From the cell containing the given text, extract its center point as [x, y] coordinate. 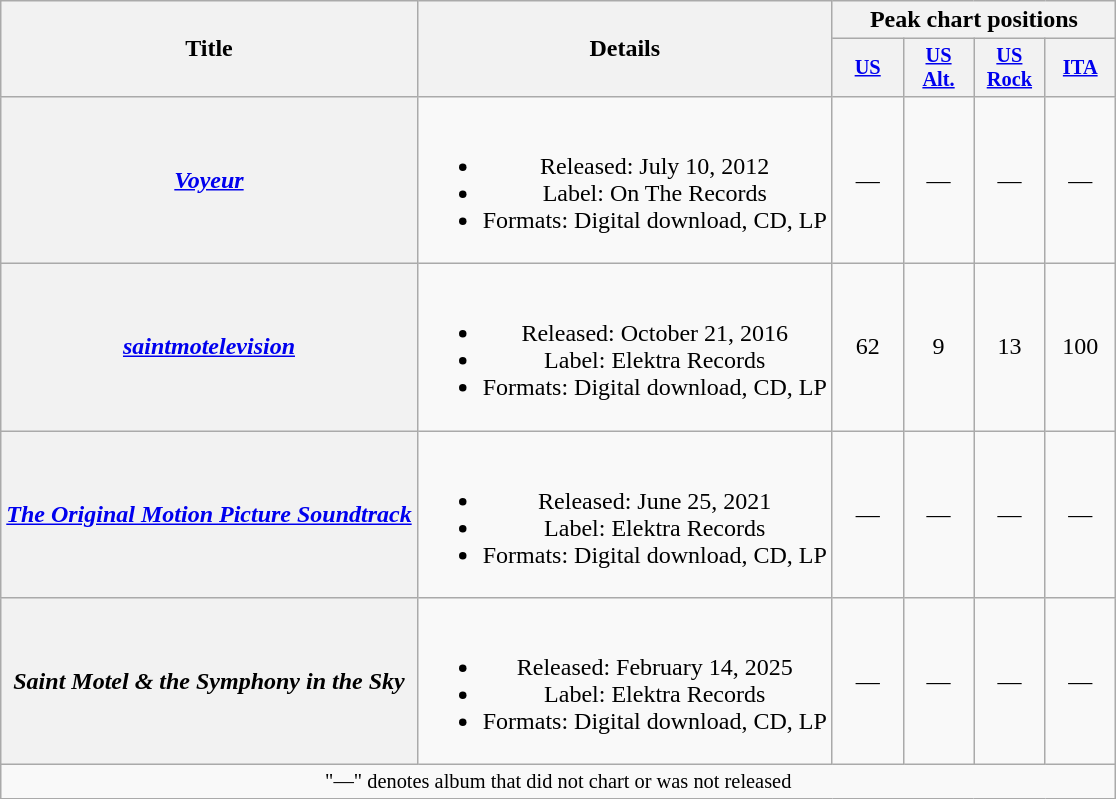
Saint Motel & the Symphony in the Sky [209, 682]
13 [1010, 348]
Title [209, 49]
Peak chart positions [974, 20]
ITA [1080, 68]
62 [868, 348]
USRock [1010, 68]
The Original Motion Picture Soundtrack [209, 514]
9 [938, 348]
Details [624, 49]
Released: June 25, 2021Label: Elektra RecordsFormats: Digital download, CD, LP [624, 514]
"—" denotes album that did not chart or was not released [558, 782]
Released: October 21, 2016Label: Elektra RecordsFormats: Digital download, CD, LP [624, 348]
USAlt. [938, 68]
Voyeur [209, 180]
saintmotelevision [209, 348]
100 [1080, 348]
Released: July 10, 2012Label: On The RecordsFormats: Digital download, CD, LP [624, 180]
Released: February 14, 2025Label: Elektra RecordsFormats: Digital download, CD, LP [624, 682]
US [868, 68]
